Return [X, Y] of the center of cell containing provided text 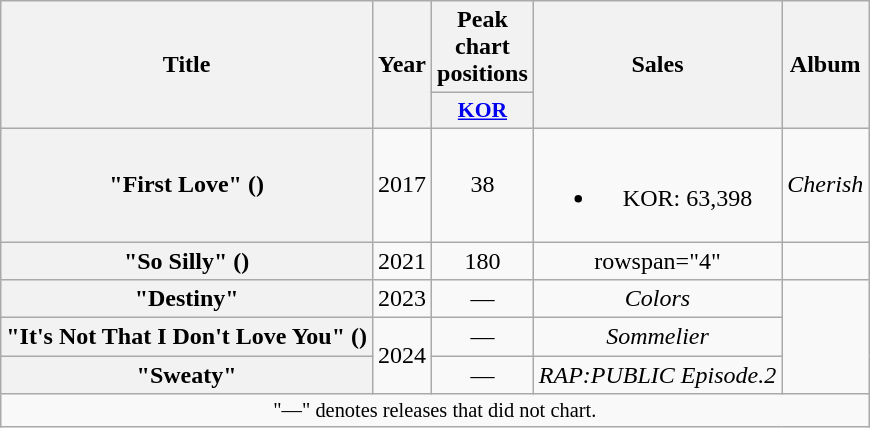
Year [402, 65]
Album [826, 65]
2021 [402, 261]
Cherish [826, 184]
KOR [483, 111]
Peak chart positions [483, 47]
"It's Not That I Don't Love You" () [187, 337]
2024 [402, 356]
Sommelier [657, 337]
rowspan="4" [657, 261]
2017 [402, 184]
"So Silly" () [187, 261]
180 [483, 261]
2023 [402, 299]
Colors [657, 299]
Sales [657, 65]
Title [187, 65]
"Destiny" [187, 299]
"First Love" () [187, 184]
"Sweaty" [187, 375]
RAP:PUBLIC Episode.2 [657, 375]
KOR: 63,398 [657, 184]
"—" denotes releases that did not chart. [435, 411]
38 [483, 184]
